Detect which cell encompasses the target text, then output its [x, y] center coordinate. 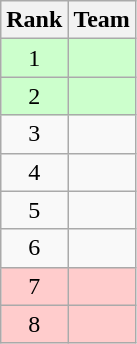
Rank [34, 20]
5 [34, 210]
6 [34, 248]
4 [34, 172]
Team [102, 20]
2 [34, 96]
3 [34, 134]
7 [34, 286]
8 [34, 324]
1 [34, 58]
